Find where the given text appears and provide that cell's center as [x, y] coordinate. 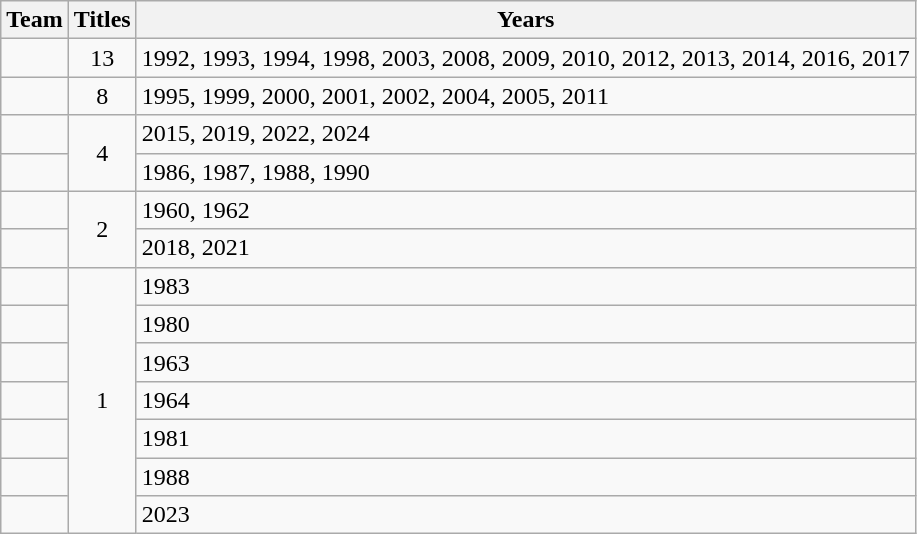
2018, 2021 [526, 248]
Years [526, 20]
13 [102, 58]
1995, 1999, 2000, 2001, 2002, 2004, 2005, 2011 [526, 96]
2 [102, 229]
4 [102, 153]
1986, 1987, 1988, 1990 [526, 172]
1980 [526, 324]
Team [35, 20]
1981 [526, 438]
8 [102, 96]
1983 [526, 286]
1988 [526, 477]
1960, 1962 [526, 210]
2015, 2019, 2022, 2024 [526, 134]
Titles [102, 20]
1964 [526, 400]
2023 [526, 515]
1 [102, 400]
1992, 1993, 1994, 1998, 2003, 2008, 2009, 2010, 2012, 2013, 2014, 2016, 2017 [526, 58]
1963 [526, 362]
